Pinpoint the cell where the given text exists, returning its [x, y] midpoint coordinate. 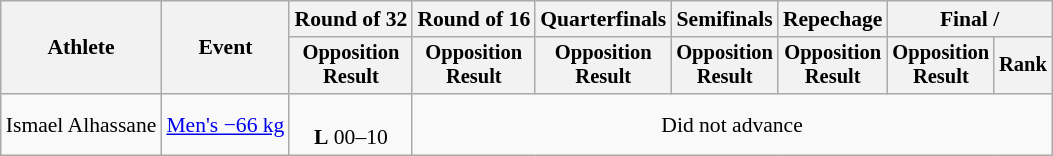
Men's −66 kg [225, 124]
Repechage [833, 19]
L 00–10 [350, 124]
Event [225, 48]
Round of 16 [474, 19]
Ismael Alhassane [82, 124]
Athlete [82, 48]
Semifinals [724, 19]
Rank [1023, 66]
Quarterfinals [603, 19]
Final / [970, 19]
Round of 32 [350, 19]
Did not advance [732, 124]
